Search for the cell housing the specified text and yield its (x, y) center coordinate. 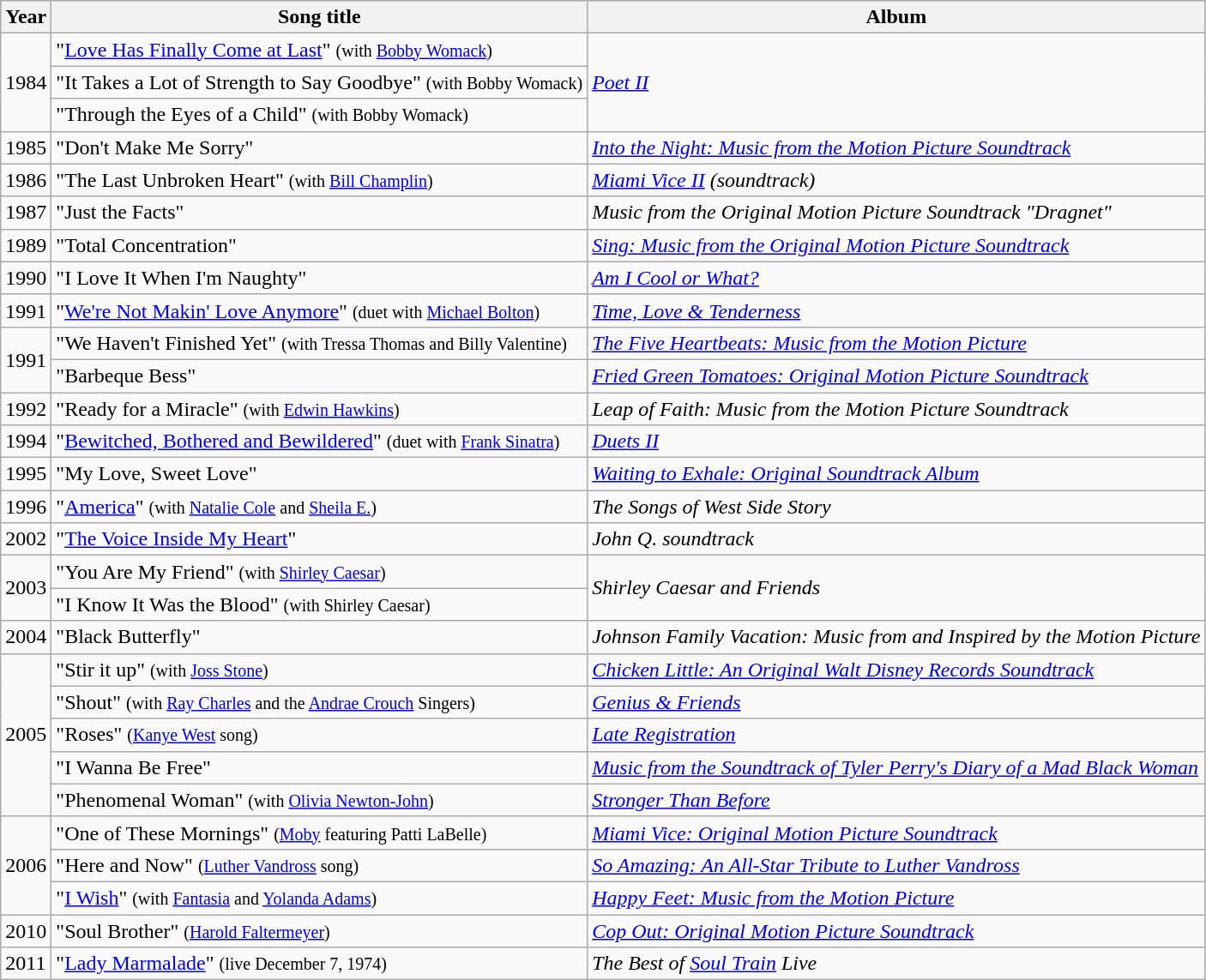
"Phenomenal Woman" (with Olivia Newton-John) (319, 800)
Sing: Music from the Original Motion Picture Soundtrack (896, 245)
Stronger Than Before (896, 800)
1994 (26, 442)
Leap of Faith: Music from the Motion Picture Soundtrack (896, 409)
2011 (26, 964)
Miami Vice: Original Motion Picture Soundtrack (896, 833)
2005 (26, 735)
2003 (26, 588)
"Shout" (with Ray Charles and the Andrae Crouch Singers) (319, 702)
"Stir it up" (with Joss Stone) (319, 670)
"You Are My Friend" (with Shirley Caesar) (319, 572)
"I Love It When I'm Naughty" (319, 278)
Time, Love & Tenderness (896, 310)
Year (26, 17)
"The Voice Inside My Heart" (319, 539)
"I Know It Was the Blood" (with Shirley Caesar) (319, 604)
1986 (26, 180)
1996 (26, 507)
1985 (26, 147)
The Five Heartbeats: Music from the Motion Picture (896, 343)
"We Haven't Finished Yet" (with Tressa Thomas and Billy Valentine) (319, 343)
Johnson Family Vacation: Music from and Inspired by the Motion Picture (896, 637)
Shirley Caesar and Friends (896, 588)
So Amazing: An All-Star Tribute to Luther Vandross (896, 865)
Song title (319, 17)
2006 (26, 865)
1995 (26, 474)
1984 (26, 82)
"It Takes a Lot of Strength to Say Goodbye" (with Bobby Womack) (319, 82)
Music from the Original Motion Picture Soundtrack "Dragnet" (896, 213)
Album (896, 17)
"Barbeque Bess" (319, 376)
Genius & Friends (896, 702)
1992 (26, 409)
"I Wanna Be Free" (319, 767)
"I Wish" (with Fantasia and Yolanda Adams) (319, 898)
2010 (26, 930)
Into the Night: Music from the Motion Picture Soundtrack (896, 147)
"America" (with Natalie Cole and Sheila E.) (319, 507)
Fried Green Tomatoes: Original Motion Picture Soundtrack (896, 376)
"Love Has Finally Come at Last" (with Bobby Womack) (319, 50)
"One of These Mornings" (Moby featuring Patti LaBelle) (319, 833)
2002 (26, 539)
"Soul Brother" (Harold Faltermeyer) (319, 930)
"Lady Marmalade" (live December 7, 1974) (319, 964)
"My Love, Sweet Love" (319, 474)
"The Last Unbroken Heart" (with Bill Champlin) (319, 180)
Poet II (896, 82)
Duets II (896, 442)
Waiting to Exhale: Original Soundtrack Album (896, 474)
"Roses" (Kanye West song) (319, 735)
"Black Butterfly" (319, 637)
John Q. soundtrack (896, 539)
"Just the Facts" (319, 213)
1987 (26, 213)
1989 (26, 245)
The Best of Soul Train Live (896, 964)
2004 (26, 637)
"Ready for a Miracle" (with Edwin Hawkins) (319, 409)
"Total Concentration" (319, 245)
Music from the Soundtrack of Tyler Perry's Diary of a Mad Black Woman (896, 767)
Late Registration (896, 735)
1990 (26, 278)
"We're Not Makin' Love Anymore" (duet with Michael Bolton) (319, 310)
Chicken Little: An Original Walt Disney Records Soundtrack (896, 670)
Happy Feet: Music from the Motion Picture (896, 898)
Am I Cool or What? (896, 278)
"Don't Make Me Sorry" (319, 147)
"Through the Eyes of a Child" (with Bobby Womack) (319, 115)
"Bewitched, Bothered and Bewildered" (duet with Frank Sinatra) (319, 442)
Miami Vice II (soundtrack) (896, 180)
"Here and Now" (Luther Vandross song) (319, 865)
The Songs of West Side Story (896, 507)
Cop Out: Original Motion Picture Soundtrack (896, 930)
